Return (X, Y) of the center of cell containing provided text 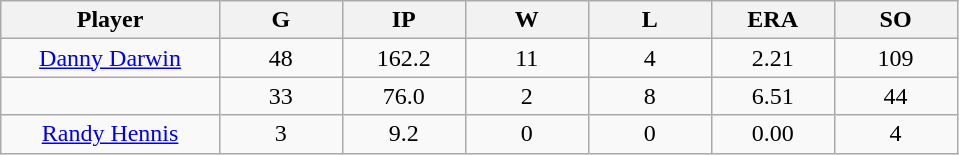
IP (404, 20)
76.0 (404, 96)
SO (896, 20)
W (526, 20)
6.51 (772, 96)
3 (280, 134)
2.21 (772, 58)
11 (526, 58)
9.2 (404, 134)
G (280, 20)
8 (650, 96)
33 (280, 96)
0.00 (772, 134)
Danny Darwin (110, 58)
ERA (772, 20)
Randy Hennis (110, 134)
2 (526, 96)
L (650, 20)
Player (110, 20)
162.2 (404, 58)
48 (280, 58)
44 (896, 96)
109 (896, 58)
